From the cell containing the given text, extract its center point as [x, y] coordinate. 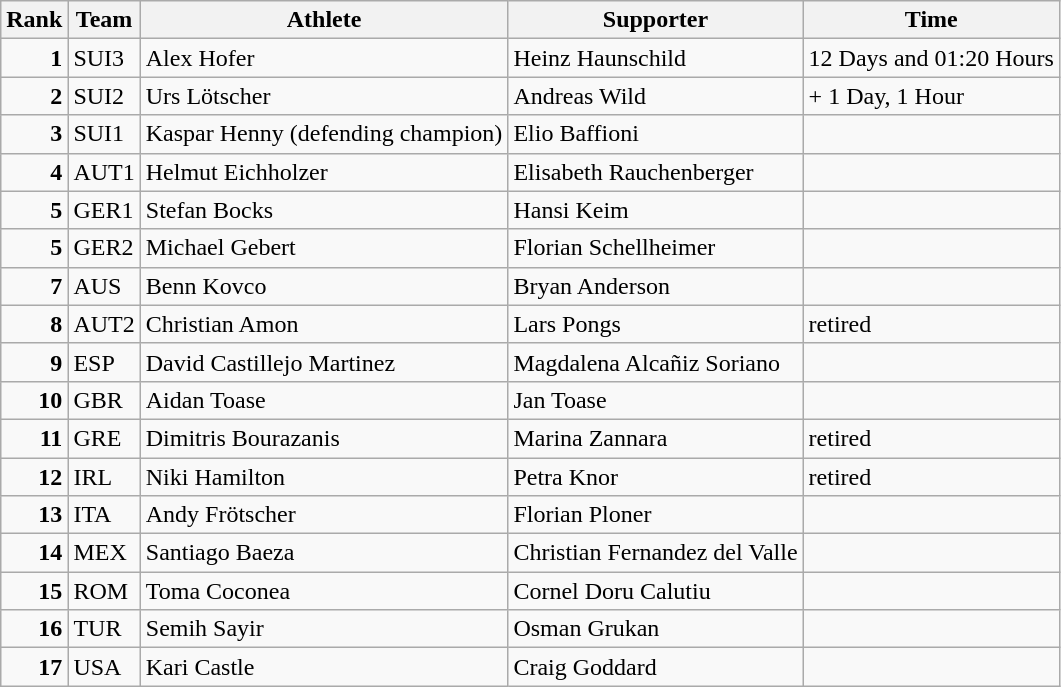
12 Days and 01:20 Hours [931, 58]
Semih Sayir [324, 629]
1 [34, 58]
Craig Goddard [656, 667]
Benn Kovco [324, 286]
8 [34, 324]
Toma Coconea [324, 591]
7 [34, 286]
Rank [34, 20]
Alex Hofer [324, 58]
GER2 [104, 248]
GER1 [104, 210]
4 [34, 172]
Niki Hamilton [324, 477]
AUT2 [104, 324]
Christian Amon [324, 324]
Michael Gebert [324, 248]
Heinz Haunschild [656, 58]
ITA [104, 515]
GBR [104, 400]
14 [34, 553]
David Castillejo Martinez [324, 362]
Andreas Wild [656, 96]
2 [34, 96]
+ 1 Day, 1 Hour [931, 96]
GRE [104, 438]
16 [34, 629]
Christian Fernandez del Valle [656, 553]
Supporter [656, 20]
Magdalena Alcañiz Soriano [656, 362]
SUI1 [104, 134]
15 [34, 591]
Petra Knor [656, 477]
MEX [104, 553]
Florian Schellheimer [656, 248]
Osman Grukan [656, 629]
SUI3 [104, 58]
Urs Lötscher [324, 96]
13 [34, 515]
SUI2 [104, 96]
Kaspar Henny (defending champion) [324, 134]
Santiago Baeza [324, 553]
Elio Baffioni [656, 134]
Team [104, 20]
Helmut Eichholzer [324, 172]
AUS [104, 286]
3 [34, 134]
TUR [104, 629]
Cornel Doru Calutiu [656, 591]
Dimitris Bourazanis [324, 438]
USA [104, 667]
AUT1 [104, 172]
ROM [104, 591]
ESP [104, 362]
11 [34, 438]
Stefan Bocks [324, 210]
Andy Frötscher [324, 515]
Bryan Anderson [656, 286]
Athlete [324, 20]
Time [931, 20]
9 [34, 362]
Florian Ploner [656, 515]
12 [34, 477]
17 [34, 667]
10 [34, 400]
Kari Castle [324, 667]
Lars Pongs [656, 324]
Hansi Keim [656, 210]
Elisabeth Rauchenberger [656, 172]
IRL [104, 477]
Jan Toase [656, 400]
Marina Zannara [656, 438]
Aidan Toase [324, 400]
